Locate the cell with the specified text and output its (x, y) center coordinate. 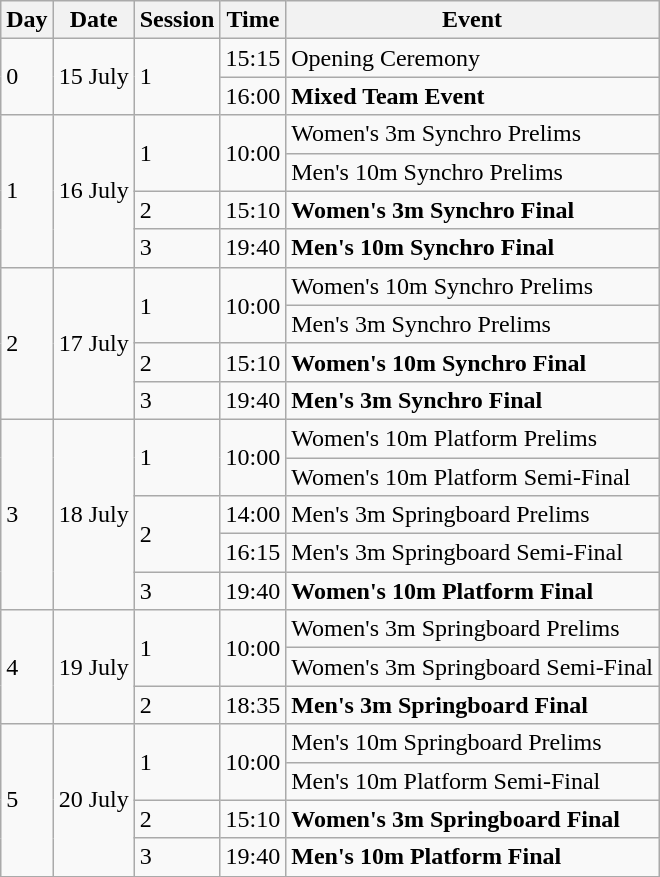
Women's 3m Springboard Semi-Final (472, 667)
Men's 3m Synchro Prelims (472, 324)
0 (27, 77)
Women's 10m Platform Semi-Final (472, 477)
Day (27, 20)
Men's 3m Springboard Prelims (472, 515)
14:00 (253, 515)
17 July (94, 343)
Opening Ceremony (472, 58)
Date (94, 20)
Women's 10m Synchro Final (472, 362)
20 July (94, 800)
5 (27, 800)
Women's 3m Synchro Prelims (472, 134)
Time (253, 20)
Men's 3m Springboard Semi-Final (472, 553)
16 July (94, 191)
16:00 (253, 96)
Women's 10m Synchro Prelims (472, 286)
Men's 3m Synchro Final (472, 400)
Men's 10m Synchro Final (472, 248)
15 July (94, 77)
18:35 (253, 705)
Session (177, 20)
15:15 (253, 58)
Women's 3m Synchro Final (472, 210)
Women's 10m Platform Final (472, 591)
Women's 3m Springboard Final (472, 819)
Mixed Team Event (472, 96)
Men's 10m Platform Final (472, 857)
16:15 (253, 553)
18 July (94, 514)
Men's 10m Synchro Prelims (472, 172)
19 July (94, 667)
Men's 10m Springboard Prelims (472, 743)
Women's 3m Springboard Prelims (472, 629)
Men's 3m Springboard Final (472, 705)
4 (27, 667)
Event (472, 20)
Women's 10m Platform Prelims (472, 438)
Men's 10m Platform Semi-Final (472, 781)
